Identify which cell holds the provided text, then report its [X, Y] central coordinate. 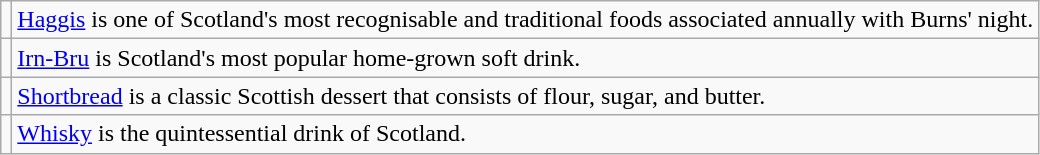
Whisky is the quintessential drink of Scotland. [526, 134]
Haggis is one of Scotland's most recognisable and traditional foods associated annually with Burns' night. [526, 20]
Shortbread is a classic Scottish dessert that consists of flour, sugar, and butter. [526, 96]
Irn-Bru is Scotland's most popular home-grown soft drink. [526, 58]
